Scan for the cell matching the given text and deliver its (X, Y) coordinate at center. 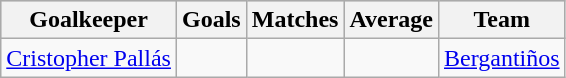
Team (502, 20)
Goalkeeper (89, 20)
Average (392, 20)
Goals (211, 20)
Bergantiños (502, 58)
Matches (295, 20)
Cristopher Pallás (89, 58)
